Provide the (X, Y) coordinate of the cell's center where the given text is located.  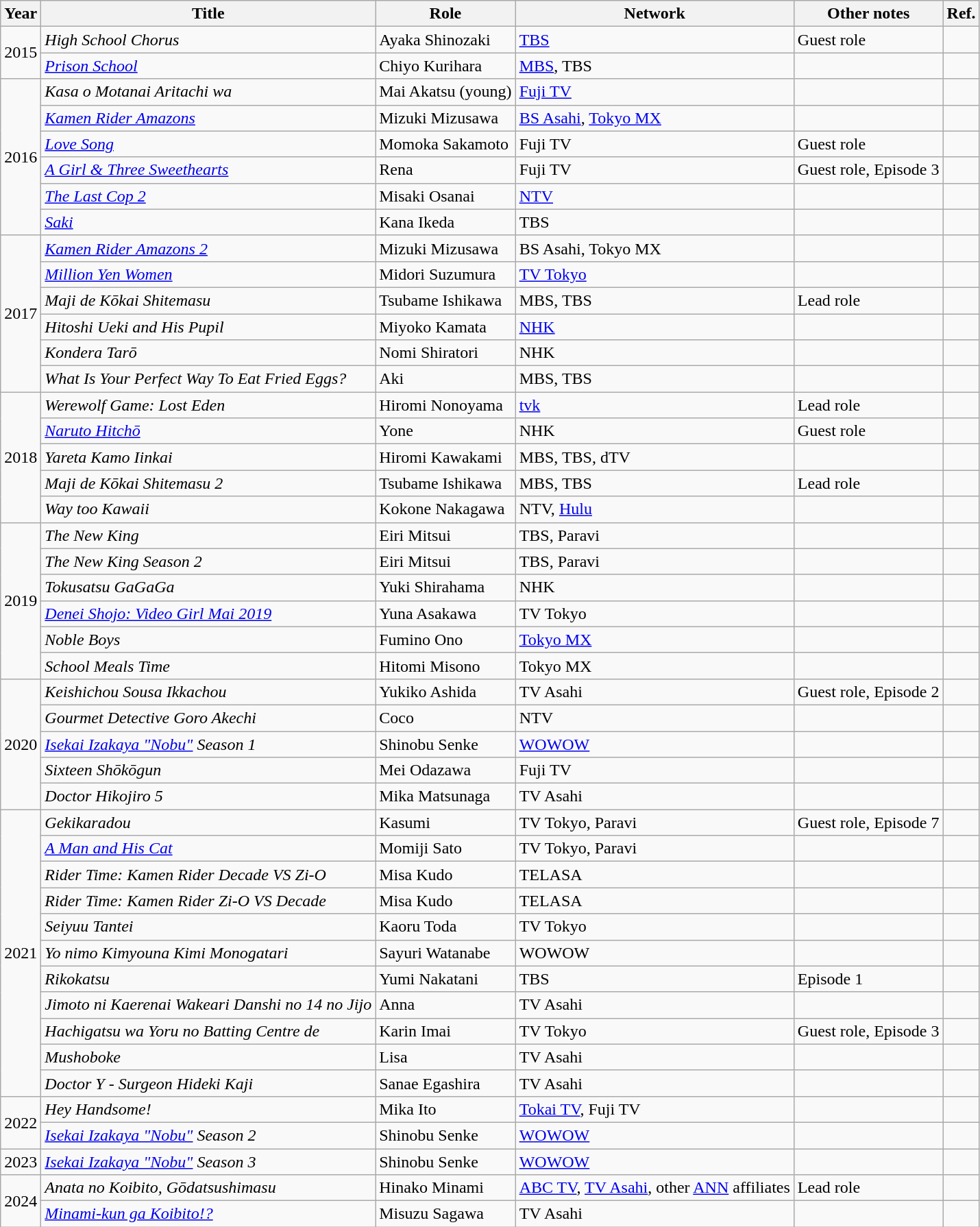
Hey Handsome! (208, 1109)
Naruto Hitchō (208, 431)
Title (208, 14)
Misaki Osanai (445, 196)
Karin Imai (445, 1031)
Mika Matsunaga (445, 797)
Keishichou Sousa Ikkachou (208, 692)
Tokusatsu GaGaGa (208, 587)
Way too Kawaii (208, 509)
Sayuri Watanabe (445, 953)
Yuki Shirahama (445, 587)
Rider Time: Kamen Rider Zi-O VS Decade (208, 901)
Seiyuu Tantei (208, 927)
Aki (445, 379)
Hinako Minami (445, 1188)
Lisa (445, 1057)
2023 (21, 1162)
Sanae Egashira (445, 1083)
The Last Cop 2 (208, 196)
Sixteen Shōkōgun (208, 770)
Isekai Izakaya "Nobu" Season 1 (208, 744)
Tokai TV, Fuji TV (654, 1109)
Jimoto ni Kaerenai Wakeari Danshi no 14 no Jijo (208, 1005)
Maji de Kōkai Shitemasu (208, 300)
Maji de Kōkai Shitemasu 2 (208, 483)
Rider Time: Kamen Rider Decade VS Zi-O (208, 875)
Hitomi Misono (445, 666)
Isekai Izakaya "Nobu" Season 3 (208, 1162)
Anata no Koibito, Gōdatsushimasu (208, 1188)
2018 (21, 457)
Chiyo Kurihara (445, 66)
Guest role, Episode 7 (868, 823)
Hitoshi Ueki and His Pupil (208, 327)
Doctor Hikojiro 5 (208, 797)
2021 (21, 953)
Minami-kun ga Koibito!? (208, 1214)
Network (654, 14)
2020 (21, 744)
Kaoru Toda (445, 927)
tvk (654, 405)
Hiromi Kawakami (445, 457)
Kamen Rider Amazons (208, 118)
Mushoboke (208, 1057)
Misuzu Sagawa (445, 1214)
Coco (445, 718)
2019 (21, 600)
Isekai Izakaya "Nobu" Season 2 (208, 1135)
2016 (21, 157)
A Man and His Cat (208, 849)
2015 (21, 53)
Saki (208, 222)
Gekikaradou (208, 823)
Momoka Sakamoto (445, 144)
Miyoko Kamata (445, 327)
Episode 1 (868, 979)
2024 (21, 1201)
Kasumi (445, 823)
Kondera Tarō (208, 353)
Denei Shojo: Video Girl Mai 2019 (208, 613)
Rena (445, 170)
Love Song (208, 144)
2022 (21, 1122)
Million Yen Women (208, 274)
Yuna Asakawa (445, 613)
Mei Odazawa (445, 770)
Noble Boys (208, 640)
Fumino Ono (445, 640)
Yareta Kamo Iinkai (208, 457)
What Is Your Perfect Way To Eat Fried Eggs? (208, 379)
NTV, Hulu (654, 509)
The New King Season 2 (208, 561)
High School Chorus (208, 40)
Ref. (961, 14)
Mai Akatsu (young) (445, 92)
Midori Suzumura (445, 274)
Doctor Y - Surgeon Hideki Kaji (208, 1083)
Role (445, 14)
Hachigatsu wa Yoru no Batting Centre de (208, 1031)
Guest role, Episode 2 (868, 692)
Anna (445, 1005)
A Girl & Three Sweethearts (208, 170)
Prison School (208, 66)
Yo nimo Kimyouna Kimi Monogatari (208, 953)
Kamen Rider Amazons 2 (208, 248)
Yumi Nakatani (445, 979)
Nomi Shiratori (445, 353)
MBS, TBS, dTV (654, 457)
Gourmet Detective Goro Akechi (208, 718)
Werewolf Game: Lost Eden (208, 405)
Yone (445, 431)
Kana Ikeda (445, 222)
School Meals Time (208, 666)
Yukiko Ashida (445, 692)
Mika Ito (445, 1109)
Kokone Nakagawa (445, 509)
Other notes (868, 14)
The New King (208, 535)
Kasa o Motanai Aritachi wa (208, 92)
Rikokatsu (208, 979)
Year (21, 14)
Ayaka Shinozaki (445, 40)
Hiromi Nonoyama (445, 405)
ABC TV, TV Asahi, other ANN affiliates (654, 1188)
Momiji Sato (445, 849)
2017 (21, 313)
